Search for the cell housing the specified text and yield its [x, y] center coordinate. 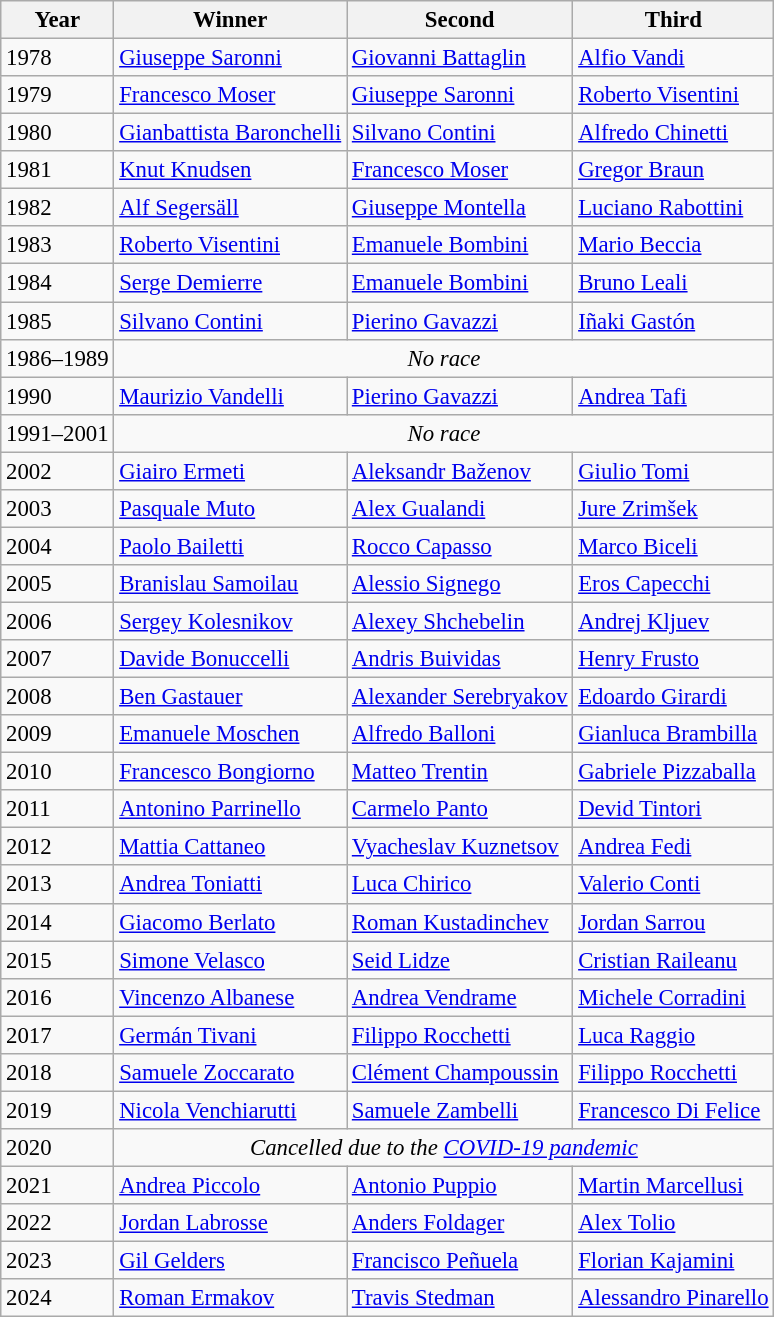
Gil Gelders [230, 1261]
Branislau Samoilau [230, 584]
Valerio Conti [674, 885]
Alex Tolio [674, 1223]
Antonio Puppio [460, 1185]
Knut Knudsen [230, 170]
Andrej Kljuev [674, 621]
2014 [58, 922]
Devid Tintori [674, 809]
1984 [58, 283]
Francesco Bongiorno [230, 772]
Gianluca Brambilla [674, 734]
Ben Gastauer [230, 697]
Giuseppe Montella [460, 208]
Third [674, 20]
Alf Segersäll [230, 208]
Andrea Piccolo [230, 1185]
2020 [58, 1148]
Travis Stedman [460, 1298]
1978 [58, 58]
Alexey Shchebelin [460, 621]
Gianbattista Baronchelli [230, 133]
Antonino Parrinello [230, 809]
Maurizio Vandelli [230, 396]
Andrea Vendrame [460, 997]
2023 [58, 1261]
Sergey Kolesnikov [230, 621]
2015 [58, 960]
Luciano Rabottini [674, 208]
Luca Raggio [674, 1035]
2022 [58, 1223]
2011 [58, 809]
2002 [58, 471]
Alfredo Chinetti [674, 133]
Eros Capecchi [674, 584]
Germán Tivani [230, 1035]
2021 [58, 1185]
Nicola Venchiarutti [230, 1110]
Mario Beccia [674, 245]
1979 [58, 95]
Alessio Signego [460, 584]
Marco Biceli [674, 546]
Gabriele Pizzaballa [674, 772]
Francesco Di Felice [674, 1110]
Gregor Braun [674, 170]
Cristian Raileanu [674, 960]
Giovanni Battaglin [460, 58]
Jure Zrimšek [674, 509]
Andrea Toniatti [230, 885]
Alfio Vandi [674, 58]
Andrea Tafi [674, 396]
2006 [58, 621]
Giacomo Berlato [230, 922]
Michele Corradini [674, 997]
Florian Kajamini [674, 1261]
Cancelled due to the COVID-19 pandemic [444, 1148]
2017 [58, 1035]
Matteo Trentin [460, 772]
Clément Champoussin [460, 1073]
Serge Demierre [230, 283]
Jordan Labrosse [230, 1223]
1982 [58, 208]
Mattia Cattaneo [230, 847]
Andris Buividas [460, 659]
Emanuele Moschen [230, 734]
1990 [58, 396]
Giulio Tomi [674, 471]
2019 [58, 1110]
Alfredo Balloni [460, 734]
Winner [230, 20]
2013 [58, 885]
Alexander Serebryakov [460, 697]
Davide Bonuccelli [230, 659]
Roman Ermakov [230, 1298]
Carmelo Panto [460, 809]
Alessandro Pinarello [674, 1298]
Martin Marcellusi [674, 1185]
Second [460, 20]
Edoardo Girardi [674, 697]
Samuele Zoccarato [230, 1073]
Aleksandr Baženov [460, 471]
Year [58, 20]
Samuele Zambelli [460, 1110]
Roman Kustadinchev [460, 922]
1981 [58, 170]
2007 [58, 659]
2003 [58, 509]
Luca Chirico [460, 885]
2005 [58, 584]
Francisco Peñuela [460, 1261]
Pasquale Muto [230, 509]
2008 [58, 697]
2010 [58, 772]
2004 [58, 546]
Seid Lidze [460, 960]
Vyacheslav Kuznetsov [460, 847]
2024 [58, 1298]
Vincenzo Albanese [230, 997]
Jordan Sarrou [674, 922]
Paolo Bailetti [230, 546]
2012 [58, 847]
Simone Velasco [230, 960]
Henry Frusto [674, 659]
1980 [58, 133]
2016 [58, 997]
1986–1989 [58, 358]
1983 [58, 245]
Bruno Leali [674, 283]
Anders Foldager [460, 1223]
Iñaki Gastón [674, 321]
Rocco Capasso [460, 546]
1991–2001 [58, 433]
2009 [58, 734]
Giairo Ermeti [230, 471]
1985 [58, 321]
Andrea Fedi [674, 847]
Alex Gualandi [460, 509]
2018 [58, 1073]
